Locate the cell with the specified text and output its (x, y) center coordinate. 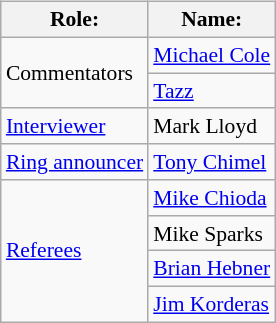
Interviewer (74, 126)
Tazz (212, 91)
Mike Sparks (212, 233)
Jim Korderas (212, 305)
Referees (74, 251)
Mike Chioda (212, 198)
Ring announcer (74, 162)
Name: (212, 20)
Michael Cole (212, 55)
Role: (74, 20)
Brian Hebner (212, 269)
Mark Lloyd (212, 126)
Commentators (74, 72)
Tony Chimel (212, 162)
